From the cell containing the given text, extract its center point as (X, Y) coordinate. 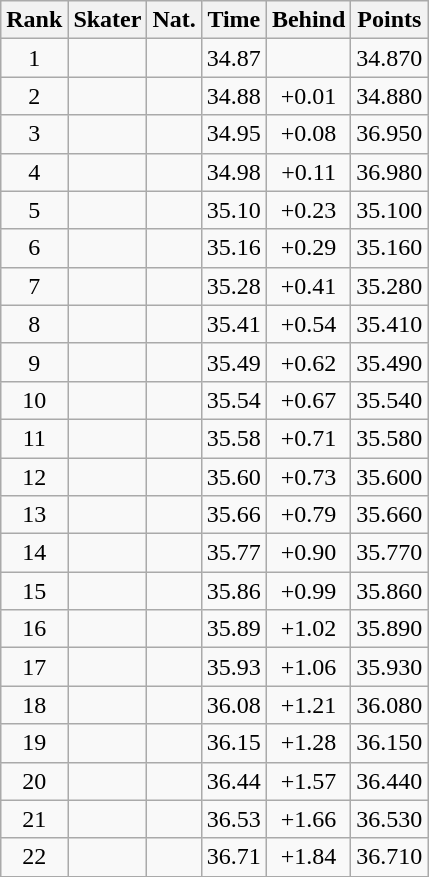
Points (390, 20)
36.950 (390, 134)
+0.79 (308, 515)
35.41 (234, 324)
34.98 (234, 172)
35.930 (390, 667)
+0.11 (308, 172)
36.53 (234, 819)
+1.21 (308, 705)
22 (34, 857)
+1.06 (308, 667)
+1.66 (308, 819)
9 (34, 362)
35.49 (234, 362)
36.530 (390, 819)
36.150 (390, 743)
34.880 (390, 96)
35.100 (390, 210)
Nat. (174, 20)
+1.28 (308, 743)
+1.84 (308, 857)
+0.01 (308, 96)
35.86 (234, 591)
+0.73 (308, 477)
Behind (308, 20)
11 (34, 438)
18 (34, 705)
36.71 (234, 857)
21 (34, 819)
36.08 (234, 705)
Skater (108, 20)
35.600 (390, 477)
8 (34, 324)
+1.02 (308, 629)
+0.29 (308, 248)
35.16 (234, 248)
35.93 (234, 667)
16 (34, 629)
35.10 (234, 210)
+1.57 (308, 781)
35.860 (390, 591)
36.15 (234, 743)
Rank (34, 20)
+0.90 (308, 553)
35.54 (234, 400)
34.95 (234, 134)
35.66 (234, 515)
35.410 (390, 324)
34.870 (390, 58)
15 (34, 591)
35.160 (390, 248)
35.540 (390, 400)
34.88 (234, 96)
13 (34, 515)
+0.08 (308, 134)
10 (34, 400)
5 (34, 210)
36.44 (234, 781)
+0.41 (308, 286)
34.87 (234, 58)
7 (34, 286)
3 (34, 134)
35.890 (390, 629)
17 (34, 667)
35.770 (390, 553)
35.28 (234, 286)
6 (34, 248)
36.080 (390, 705)
35.60 (234, 477)
14 (34, 553)
36.440 (390, 781)
35.490 (390, 362)
36.980 (390, 172)
+0.54 (308, 324)
35.77 (234, 553)
+0.71 (308, 438)
36.710 (390, 857)
19 (34, 743)
2 (34, 96)
4 (34, 172)
35.58 (234, 438)
Time (234, 20)
35.89 (234, 629)
35.580 (390, 438)
+0.23 (308, 210)
+0.67 (308, 400)
35.280 (390, 286)
+0.99 (308, 591)
35.660 (390, 515)
12 (34, 477)
+0.62 (308, 362)
20 (34, 781)
1 (34, 58)
